From the cell containing the given text, extract its center point as [x, y] coordinate. 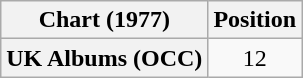
Position [255, 20]
12 [255, 58]
UK Albums (OCC) [104, 58]
Chart (1977) [104, 20]
